For the text-containing cell, return its midpoint in [x, y] coordinate format. 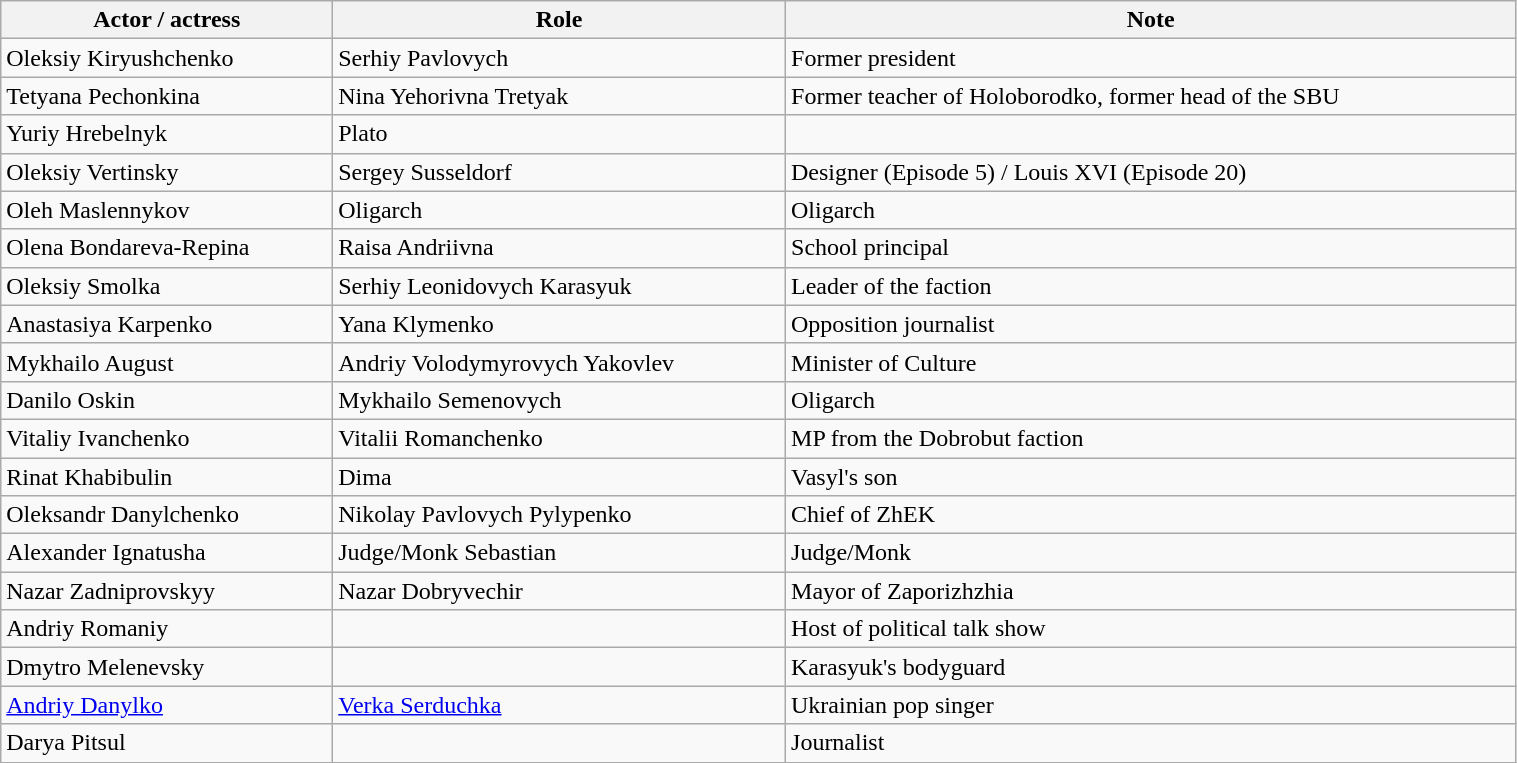
Alexander Ignatusha [167, 553]
Minister of Culture [1152, 362]
Danilo Oskin [167, 400]
Mayor of Zaporizhzhia [1152, 591]
Dmytro Melenevsky [167, 667]
Leader of the faction [1152, 286]
Nazar Dobryvechir [560, 591]
Judge/Monk Sebastian [560, 553]
Dima [560, 477]
Andriy Romaniy [167, 629]
Yuriy Hrebelnyk [167, 134]
Anastasiya Karpenko [167, 324]
MP from the Dobrobut faction [1152, 438]
Vitalii Romanchenko [560, 438]
Ukrainian pop singer [1152, 705]
Vasyl's son [1152, 477]
Oleh Maslennykov [167, 210]
Mykhailo August [167, 362]
Verka Serduchka [560, 705]
Former teacher of Holoborodko, former head of the SBU [1152, 96]
Plato [560, 134]
Note [1152, 20]
Sergey Susseldorf [560, 172]
Opposition journalist [1152, 324]
Role [560, 20]
Karasyuk's bodyguard [1152, 667]
Chief of ZhEK [1152, 515]
Nina Yehorivna Tretyak [560, 96]
Oleksiy Kiryushchenko [167, 58]
Judge/Monk [1152, 553]
Vitaliy Ivanchenko [167, 438]
Yana Klymenko [560, 324]
Mykhailo Semenovych [560, 400]
Tetyana Pechonkina [167, 96]
Journalist [1152, 743]
Oleksandr Danylchenko [167, 515]
Serhiy Leonidovych Karasyuk [560, 286]
Olena Bondareva-Repina [167, 248]
Nikolay Pavlovych Pylypenko [560, 515]
Serhiy Pavlovych [560, 58]
Oleksiy Vertinsky [167, 172]
Former president [1152, 58]
Darya Pitsul [167, 743]
Rinat Khabibulin [167, 477]
School principal [1152, 248]
Raisa Andriivna [560, 248]
Host of political talk show [1152, 629]
Nazar Zadniprovskyy [167, 591]
Designer (Episode 5) / Louis XVI (Episode 20) [1152, 172]
Andriy Volodymyrovych Yakovlev [560, 362]
Andriy Danylko [167, 705]
Actor / actress [167, 20]
Oleksiy Smolka [167, 286]
